For the text-containing cell, return its midpoint in [X, Y] coordinate format. 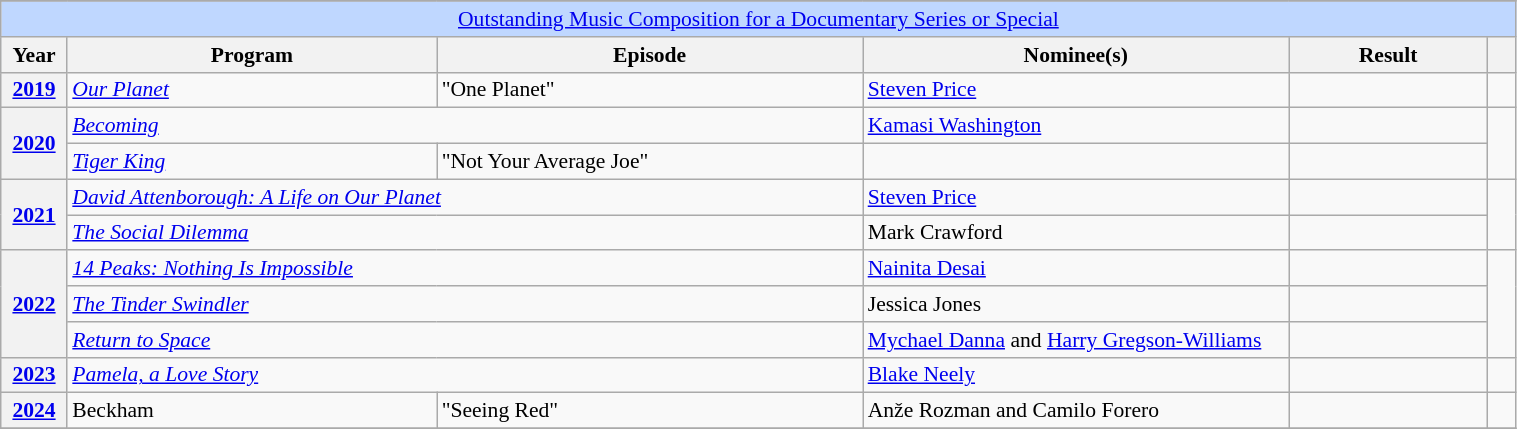
2019 [34, 90]
"One Planet" [650, 90]
Outstanding Music Composition for a Documentary Series or Special [758, 19]
Beckham [252, 411]
Program [252, 55]
Return to Space [464, 340]
Pamela, a Love Story [464, 375]
2023 [34, 375]
David Attenborough: A Life on Our Planet [464, 197]
"Not Your Average Joe" [650, 162]
"Seeing Red" [650, 411]
Mark Crawford [1076, 233]
Our Planet [252, 90]
Nominee(s) [1076, 55]
Anže Rozman and Camilo Forero [1076, 411]
Result [1388, 55]
Nainita Desai [1076, 269]
Blake Neely [1076, 375]
Year [34, 55]
2024 [34, 411]
2021 [34, 214]
2020 [34, 144]
Mychael Danna and Harry Gregson-Williams [1076, 340]
14 Peaks: Nothing Is Impossible [464, 269]
The Tinder Swindler [464, 304]
Tiger King [252, 162]
Kamasi Washington [1076, 126]
Episode [650, 55]
Jessica Jones [1076, 304]
2022 [34, 304]
Becoming [464, 126]
The Social Dilemma [464, 233]
